Provide the (X, Y) coordinate of the cell's center where the given text is located.  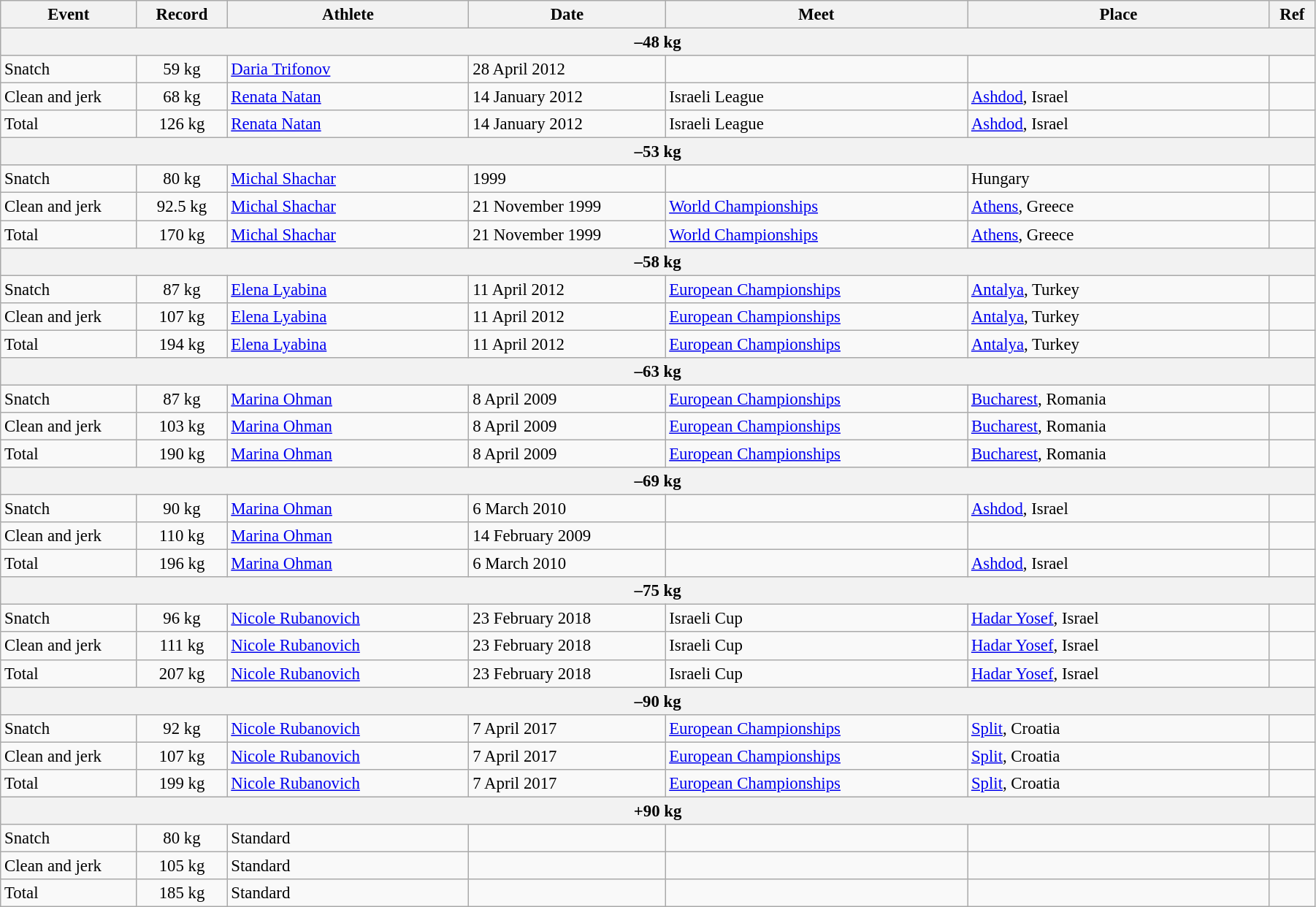
Ref (1292, 15)
96 kg (182, 619)
28 April 2012 (567, 69)
Record (182, 15)
14 February 2009 (567, 536)
–58 kg (658, 261)
–63 kg (658, 372)
Athlete (348, 15)
Meet (816, 15)
190 kg (182, 453)
68 kg (182, 97)
207 kg (182, 673)
170 kg (182, 234)
1999 (567, 179)
90 kg (182, 509)
194 kg (182, 344)
–75 kg (658, 591)
–48 kg (658, 42)
185 kg (182, 893)
+90 kg (658, 811)
199 kg (182, 784)
–90 kg (658, 701)
111 kg (182, 646)
103 kg (182, 426)
92 kg (182, 728)
Date (567, 15)
Event (69, 15)
Daria Trifonov (348, 69)
–69 kg (658, 481)
59 kg (182, 69)
105 kg (182, 865)
110 kg (182, 536)
196 kg (182, 564)
–53 kg (658, 152)
126 kg (182, 124)
Hungary (1119, 179)
Place (1119, 15)
92.5 kg (182, 207)
